For the text-containing cell, return its midpoint in (x, y) coordinate format. 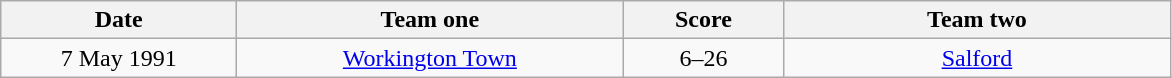
Score (704, 20)
Date (119, 20)
Salford (977, 58)
7 May 1991 (119, 58)
Workington Town (430, 58)
Team two (977, 20)
Team one (430, 20)
6–26 (704, 58)
